Extract the [x, y] coordinate from the center of the cell holding the provided text.  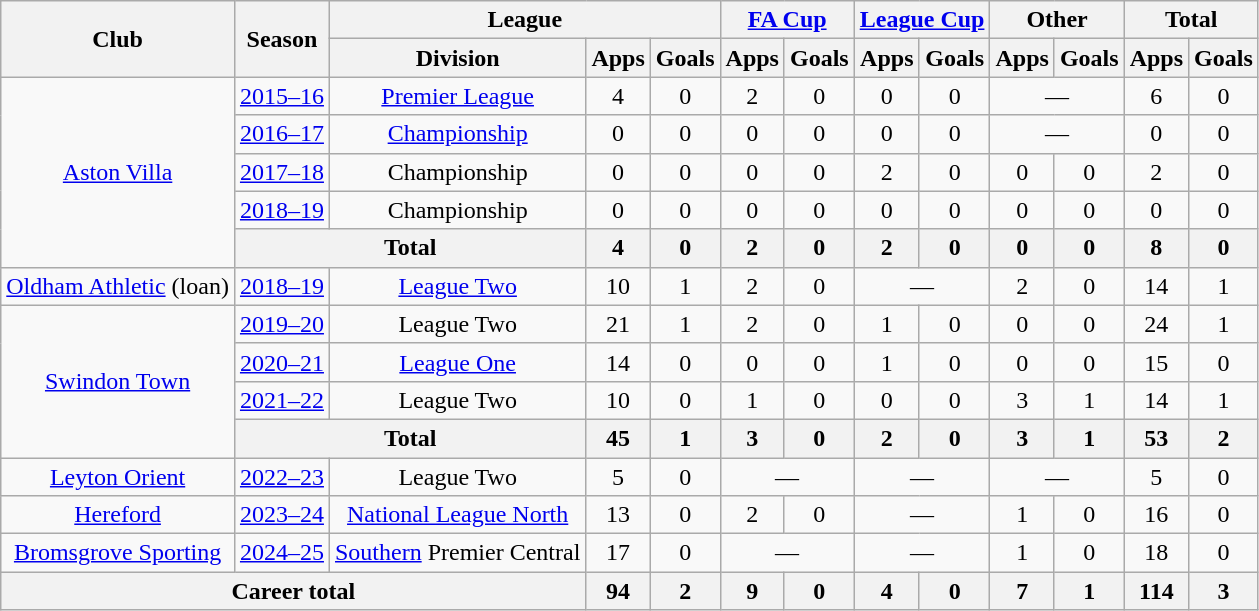
Season [282, 39]
18 [1156, 553]
2017–18 [282, 172]
15 [1156, 362]
9 [752, 591]
Southern Premier Central [457, 553]
National League North [457, 515]
45 [618, 438]
7 [1022, 591]
16 [1156, 515]
Swindon Town [118, 381]
League Cup [922, 20]
94 [618, 591]
2016–17 [282, 134]
114 [1156, 591]
Premier League [457, 96]
Leyton Orient [118, 477]
Division [457, 58]
2023–24 [282, 515]
Aston Villa [118, 172]
2015–16 [282, 96]
FA Cup [787, 20]
Hereford [118, 515]
53 [1156, 438]
2020–21 [282, 362]
League One [457, 362]
6 [1156, 96]
8 [1156, 248]
17 [618, 553]
Bromsgrove Sporting [118, 553]
Oldham Athletic (loan) [118, 286]
24 [1156, 324]
2022–23 [282, 477]
2024–25 [282, 553]
Career total [294, 591]
2019–20 [282, 324]
League [524, 20]
Club [118, 39]
21 [618, 324]
Other [1057, 20]
13 [618, 515]
2021–22 [282, 400]
